From the cell containing the given text, extract its center point as [x, y] coordinate. 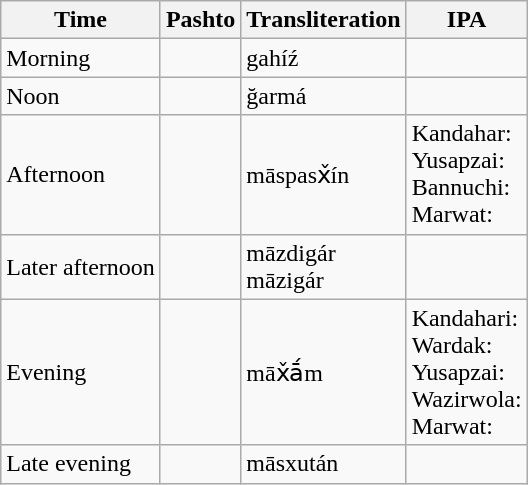
Noon [81, 96]
Time [81, 20]
Afternoon [81, 174]
Transliteration [324, 20]
māspasx̌ín [324, 174]
gahíź [324, 58]
Kandahar: Yusapzai: Bannuchi: Marwat: [466, 174]
Later afternoon [81, 266]
ğarmá [324, 96]
Pashto [200, 20]
Kandahari: Wardak: Yusapzai: Wazirwola: Marwat: [466, 372]
Late evening [81, 464]
māx̌ā́m [324, 372]
māzdigármāzigár [324, 266]
Morning [81, 58]
māsxután [324, 464]
IPA [466, 20]
Evening [81, 372]
